Scan for the cell matching the given text and deliver its [x, y] coordinate at center. 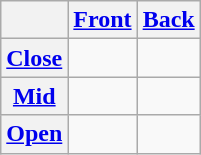
Front [102, 20]
Back [168, 20]
Close [34, 58]
Mid [34, 96]
Open [34, 134]
